Locate the cell with the specified text and output its (x, y) center coordinate. 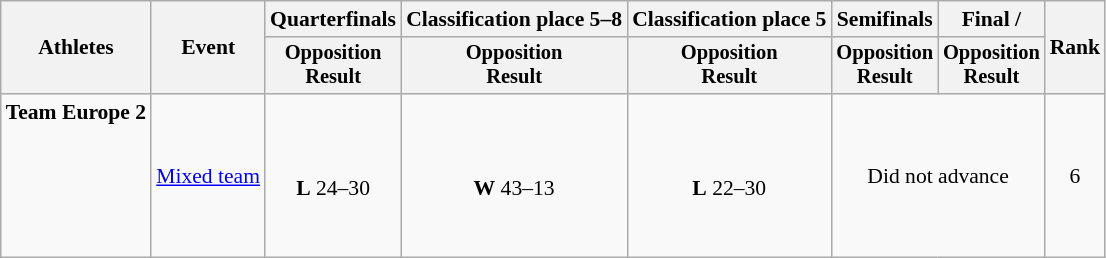
Final / (992, 19)
Quarterfinals (333, 19)
Semifinals (884, 19)
Classification place 5–8 (514, 19)
Classification place 5 (729, 19)
W 43–13 (514, 176)
Team Europe 2 (76, 176)
Mixed team (208, 176)
Did not advance (938, 176)
Athletes (76, 48)
6 (1076, 176)
Event (208, 48)
L 22–30 (729, 176)
Rank (1076, 48)
L 24–30 (333, 176)
